Identify which cell holds the provided text, then report its [X, Y] central coordinate. 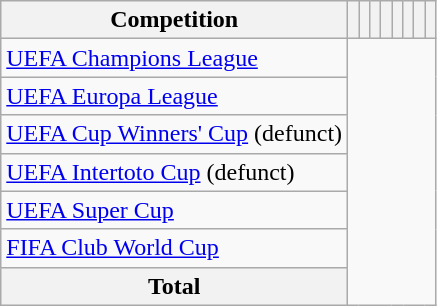
UEFA Europa League [174, 96]
FIFA Club World Cup [174, 248]
UEFA Cup Winners' Cup (defunct) [174, 134]
UEFA Intertoto Cup (defunct) [174, 172]
UEFA Champions League [174, 58]
Competition [174, 20]
UEFA Super Cup [174, 210]
Total [174, 286]
